Find where the given text appears and provide that cell's center as [x, y] coordinate. 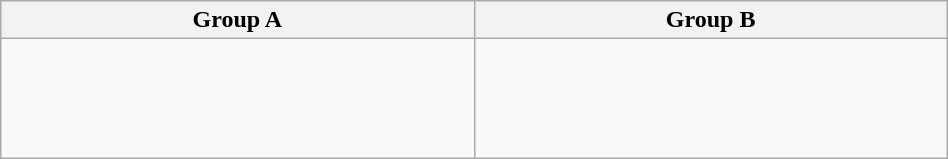
Group B [710, 20]
Group A [238, 20]
